Return [X, Y] of the center of cell containing provided text 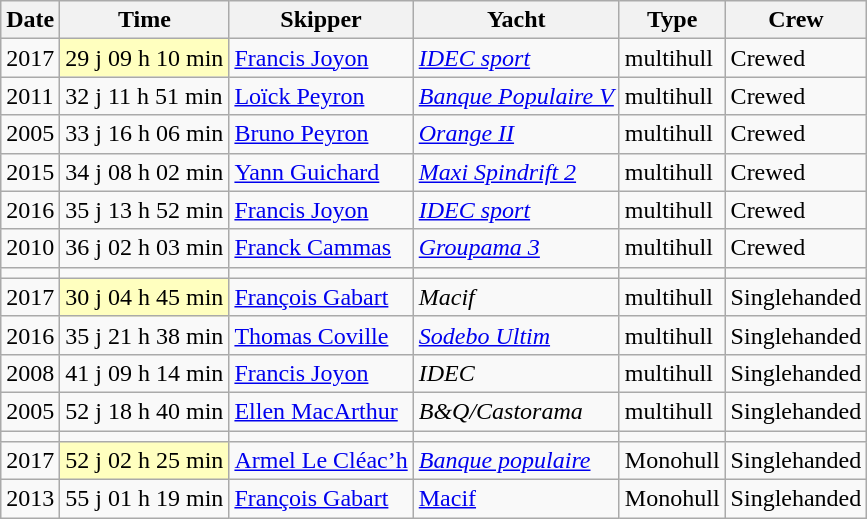
35 j 13 h 52 min [144, 210]
B&Q/Castorama [516, 411]
Maxi Spindrift 2 [516, 172]
Armel Le Cléac’h [321, 461]
Bruno Peyron [321, 134]
Date [30, 20]
Ellen MacArthur [321, 411]
2010 [30, 248]
55 j 01 h 19 min [144, 499]
Banque Populaire V [516, 96]
32 j 11 h 51 min [144, 96]
Yacht [516, 20]
Time [144, 20]
36 j 02 h 03 min [144, 248]
Crew [796, 20]
33 j 16 h 06 min [144, 134]
Skipper [321, 20]
Thomas Coville [321, 335]
52 j 02 h 25 min [144, 461]
30 j 04 h 45 min [144, 297]
Groupama 3 [516, 248]
2008 [30, 373]
35 j 21 h 38 min [144, 335]
Sodebo Ultim [516, 335]
Banque populaire [516, 461]
Yann Guichard [321, 172]
Franck Cammas [321, 248]
Type [672, 20]
IDEC [516, 373]
Orange II [516, 134]
Loïck Peyron [321, 96]
2015 [30, 172]
34 j 08 h 02 min [144, 172]
2011 [30, 96]
29 j 09 h 10 min [144, 58]
52 j 18 h 40 min [144, 411]
2013 [30, 499]
41 j 09 h 14 min [144, 373]
